Scan for the cell matching the given text and deliver its [X, Y] coordinate at center. 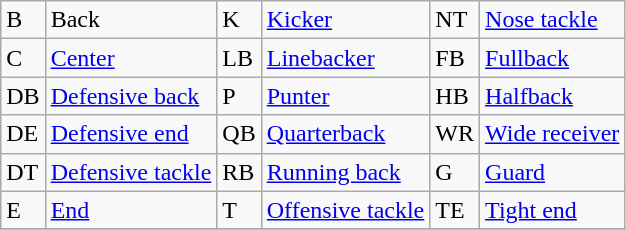
QB [239, 134]
K [239, 20]
HB [455, 96]
NT [455, 20]
Kicker [346, 20]
C [23, 58]
P [239, 96]
Defensive tackle [131, 172]
DE [23, 134]
Punter [346, 96]
TE [455, 210]
Running back [346, 172]
Quarterback [346, 134]
FB [455, 58]
LB [239, 58]
Fullback [552, 58]
Center [131, 58]
Wide receiver [552, 134]
E [23, 210]
Linebacker [346, 58]
Offensive tackle [346, 210]
Defensive back [131, 96]
WR [455, 134]
Guard [552, 172]
G [455, 172]
T [239, 210]
Nose tackle [552, 20]
B [23, 20]
RB [239, 172]
End [131, 210]
Defensive end [131, 134]
DT [23, 172]
Tight end [552, 210]
Halfback [552, 96]
Back [131, 20]
DB [23, 96]
